Identify which cell holds the provided text, then report its (X, Y) central coordinate. 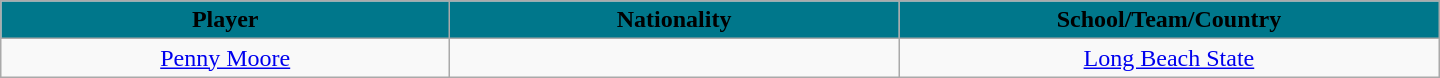
Long Beach State (1170, 58)
Nationality (674, 20)
Penny Moore (226, 58)
Player (226, 20)
School/Team/Country (1170, 20)
